Determine the (X, Y) coordinate at the center of the cell enclosing the given text.  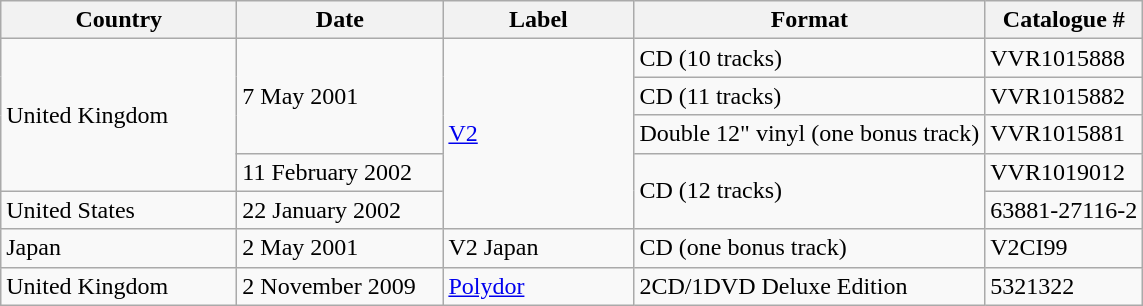
Format (810, 20)
V2 Japan (538, 248)
Date (340, 20)
CD (11 tracks) (810, 96)
VVR1019012 (1064, 172)
11 February 2002 (340, 172)
2 May 2001 (340, 248)
5321322 (1064, 286)
Catalogue # (1064, 20)
Double 12" vinyl (one bonus track) (810, 134)
United States (119, 210)
VVR1015888 (1064, 58)
7 May 2001 (340, 96)
CD (10 tracks) (810, 58)
Label (538, 20)
VVR1015882 (1064, 96)
CD (12 tracks) (810, 191)
Polydor (538, 286)
Country (119, 20)
VVR1015881 (1064, 134)
63881-27116-2 (1064, 210)
22 January 2002 (340, 210)
2CD/1DVD Deluxe Edition (810, 286)
V2CI99 (1064, 248)
CD (one bonus track) (810, 248)
2 November 2009 (340, 286)
V2 (538, 134)
Japan (119, 248)
